Return the [x, y] coordinate for the center point of the cell that contains the specified text.  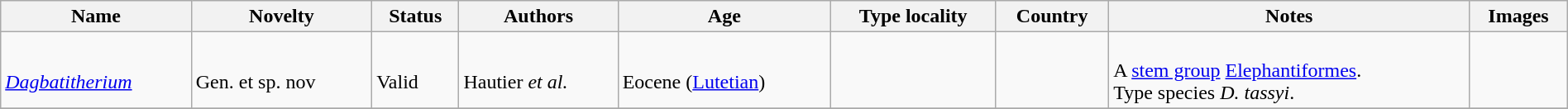
Hautier et al. [538, 70]
Gen. et sp. nov [281, 70]
Images [1518, 17]
Name [96, 17]
A stem group Elephantiformes. Type species D. tassyi. [1289, 70]
Authors [538, 17]
Dagbatitherium [96, 70]
Age [724, 17]
Status [415, 17]
Type locality [913, 17]
Country [1052, 17]
Novelty [281, 17]
Eocene (Lutetian) [724, 70]
Valid [415, 70]
Notes [1289, 17]
